From the cell containing the given text, extract its center point as [X, Y] coordinate. 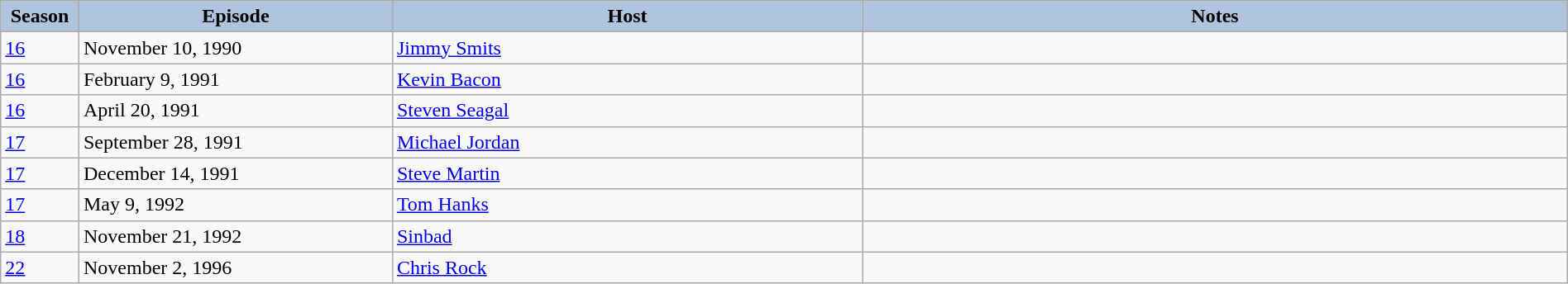
Season [40, 17]
September 28, 1991 [235, 142]
November 2, 1996 [235, 267]
18 [40, 236]
Steven Seagal [627, 111]
Notes [1216, 17]
Tom Hanks [627, 205]
Sinbad [627, 236]
Chris Rock [627, 267]
Kevin Bacon [627, 79]
April 20, 1991 [235, 111]
Michael Jordan [627, 142]
November 10, 1990 [235, 48]
22 [40, 267]
Steve Martin [627, 173]
February 9, 1991 [235, 79]
Jimmy Smits [627, 48]
Episode [235, 17]
November 21, 1992 [235, 236]
May 9, 1992 [235, 205]
Host [627, 17]
December 14, 1991 [235, 173]
